Determine the (x, y) coordinate at the center of the cell enclosing the given text.  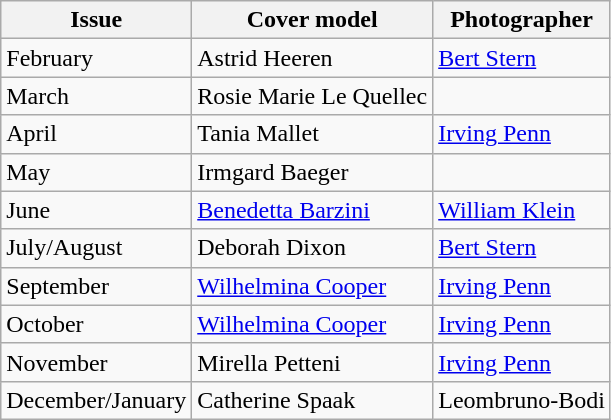
Deborah Dixon (312, 248)
November (96, 362)
Benedetta Barzini (312, 210)
Tania Mallet (312, 134)
Leombruno-Bodi (522, 400)
July/August (96, 248)
Mirella Petteni (312, 362)
September (96, 286)
February (96, 58)
Irmgard Baeger (312, 172)
Photographer (522, 20)
April (96, 134)
Cover model (312, 20)
William Klein (522, 210)
May (96, 172)
Astrid Heeren (312, 58)
October (96, 324)
December/January (96, 400)
June (96, 210)
Catherine Spaak (312, 400)
Rosie Marie Le Quellec (312, 96)
Issue (96, 20)
March (96, 96)
